Search for the cell housing the specified text and yield its [X, Y] center coordinate. 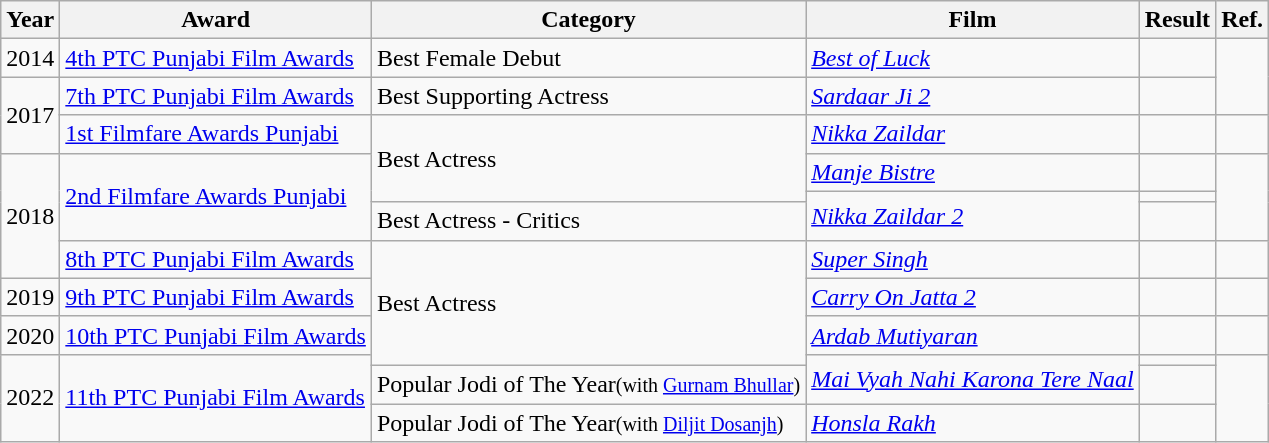
7th PTC Punjabi Film Awards [216, 96]
Ardab Mutiyaran [973, 335]
10th PTC Punjabi Film Awards [216, 335]
2014 [30, 58]
Ref. [1242, 20]
Category [588, 20]
2019 [30, 297]
Nikka Zaildar [973, 134]
4th PTC Punjabi Film Awards [216, 58]
11th PTC Punjabi Film Awards [216, 398]
2022 [30, 398]
Manje Bistre [973, 172]
Best Actress - Critics [588, 221]
1st Filmfare Awards Punjabi [216, 134]
Result [1177, 20]
Popular Jodi of The Year(with Gurnam Bhullar) [588, 384]
Carry On Jatta 2 [973, 297]
2018 [30, 216]
Award [216, 20]
2nd Filmfare Awards Punjabi [216, 196]
Mai Vyah Nahi Karona Tere Naal [973, 378]
2020 [30, 335]
Popular Jodi of The Year(with Diljit Dosanjh) [588, 423]
Super Singh [973, 259]
Best Female Debut [588, 58]
Best Supporting Actress [588, 96]
Year [30, 20]
Best of Luck [973, 58]
8th PTC Punjabi Film Awards [216, 259]
9th PTC Punjabi Film Awards [216, 297]
Honsla Rakh [973, 423]
Film [973, 20]
Sardaar Ji 2 [973, 96]
Nikka Zaildar 2 [973, 216]
2017 [30, 115]
